For the text-containing cell, return its midpoint in [X, Y] coordinate format. 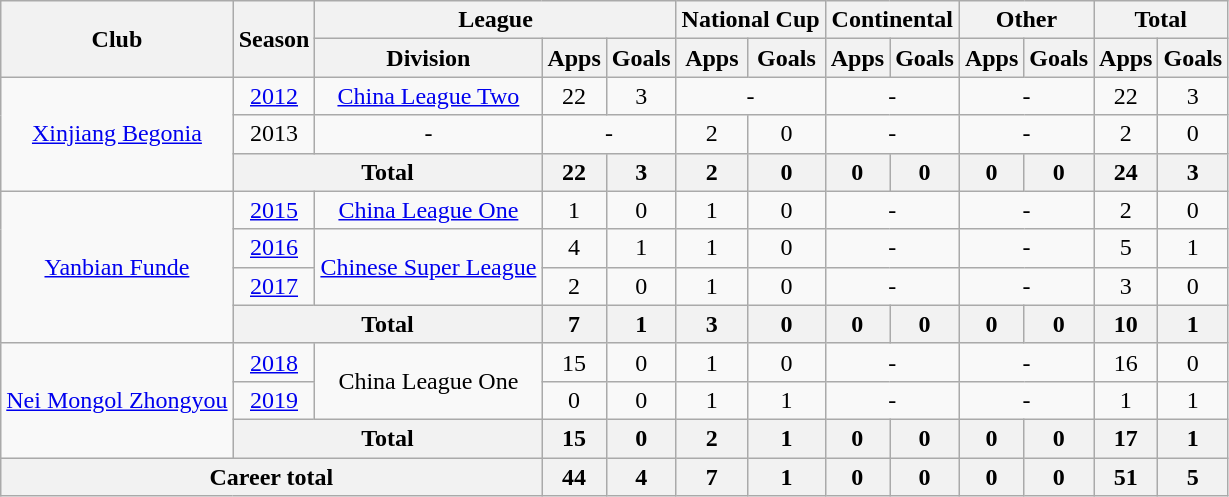
24 [1126, 172]
17 [1126, 438]
National Cup [750, 20]
Xinjiang Begonia [117, 134]
2017 [274, 286]
2018 [274, 362]
2013 [274, 134]
Season [274, 39]
Club [117, 39]
Yanbian Funde [117, 267]
Nei Mongol Zhongyou [117, 400]
44 [574, 477]
2015 [274, 210]
China League Two [428, 96]
Division [428, 58]
Continental [892, 20]
League [496, 20]
Career total [272, 477]
2016 [274, 248]
10 [1126, 324]
2019 [274, 400]
2012 [274, 96]
Chinese Super League [428, 267]
16 [1126, 362]
51 [1126, 477]
Other [1026, 20]
